For the text-containing cell, return its midpoint in [X, Y] coordinate format. 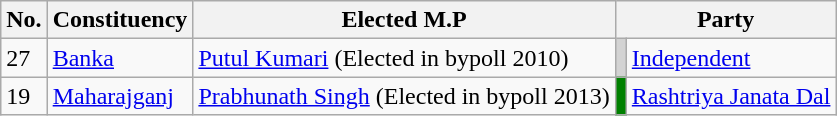
Elected M.P [404, 20]
Rashtriya Janata Dal [731, 96]
Constituency [120, 20]
19 [24, 96]
Prabhunath Singh (Elected in bypoll 2013) [404, 96]
Maharajganj [120, 96]
Party [726, 20]
27 [24, 58]
No. [24, 20]
Putul Kumari (Elected in bypoll 2010) [404, 58]
Independent [731, 58]
Banka [120, 58]
